Identify which cell holds the provided text, then report its (x, y) central coordinate. 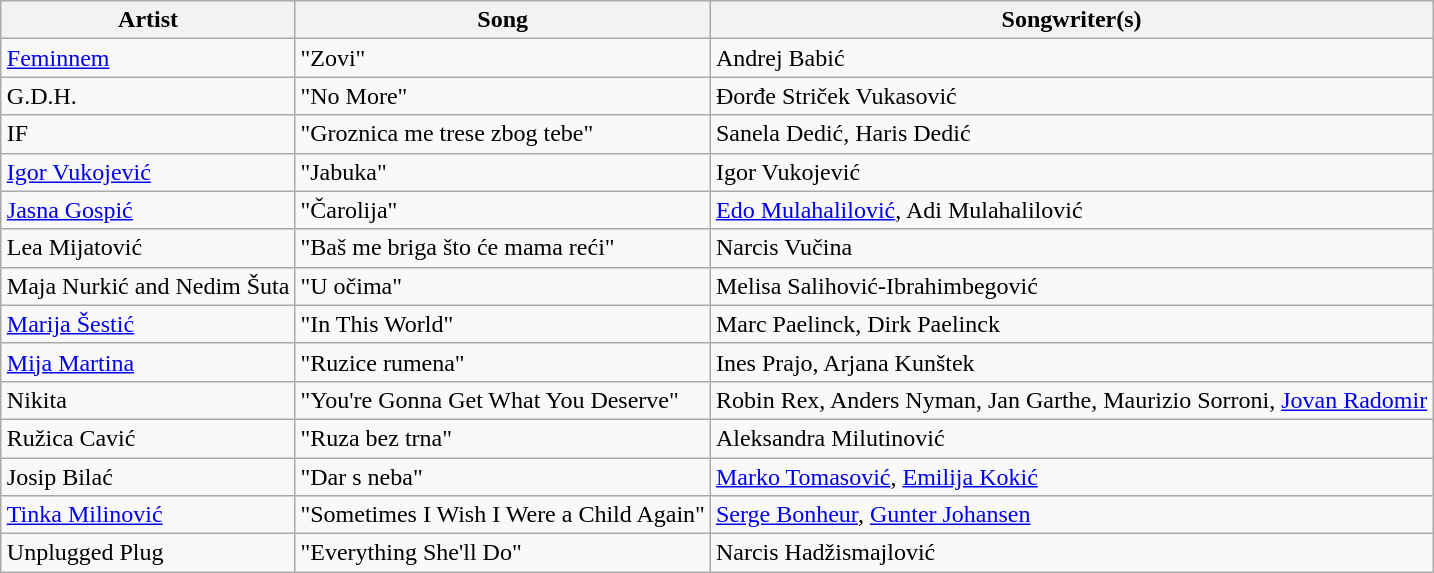
Marc Paelinck, Dirk Paelinck (1071, 324)
"Groznica me trese zbog tebe" (503, 134)
Serge Bonheur, Gunter Johansen (1071, 515)
"Zovi" (503, 58)
Edo Mulahalilović, Adi Mulahalilović (1071, 210)
"In This World" (503, 324)
Sanela Dedić, Haris Dedić (1071, 134)
Narcis Vučina (1071, 248)
Andrej Babić (1071, 58)
G.D.H. (148, 96)
Marko Tomasović, Emilija Kokić (1071, 477)
Song (503, 20)
"Ruza bez trna" (503, 438)
"You're Gonna Get What You Deserve" (503, 400)
Unplugged Plug (148, 553)
Feminnem (148, 58)
"Čarolija" (503, 210)
Josip Bilać (148, 477)
"Jabuka" (503, 172)
Melisa Salihović-Ibrahimbegović (1071, 286)
Lea Mijatović (148, 248)
Robin Rex, Anders Nyman, Jan Garthe, Maurizio Sorroni, Jovan Radomir (1071, 400)
Narcis Hadžismajlović (1071, 553)
IF (148, 134)
Nikita (148, 400)
Tinka Milinović (148, 515)
Jasna Gospić (148, 210)
Đorđe Striček Vukasović (1071, 96)
"No More" (503, 96)
"U očima" (503, 286)
Marija Šestić (148, 324)
"Sometimes I Wish I Were a Child Again" (503, 515)
"Ruzice rumena" (503, 362)
Ines Prajo, Arjana Kunštek (1071, 362)
Aleksandra Milutinović (1071, 438)
Ružica Cavić (148, 438)
"Everything She'll Do" (503, 553)
"Baš me briga što će mama reći" (503, 248)
"Dar s neba" (503, 477)
Mija Martina (148, 362)
Songwriter(s) (1071, 20)
Maja Nurkić and Nedim Šuta (148, 286)
Artist (148, 20)
